Return (X, Y) of the center of cell containing provided text 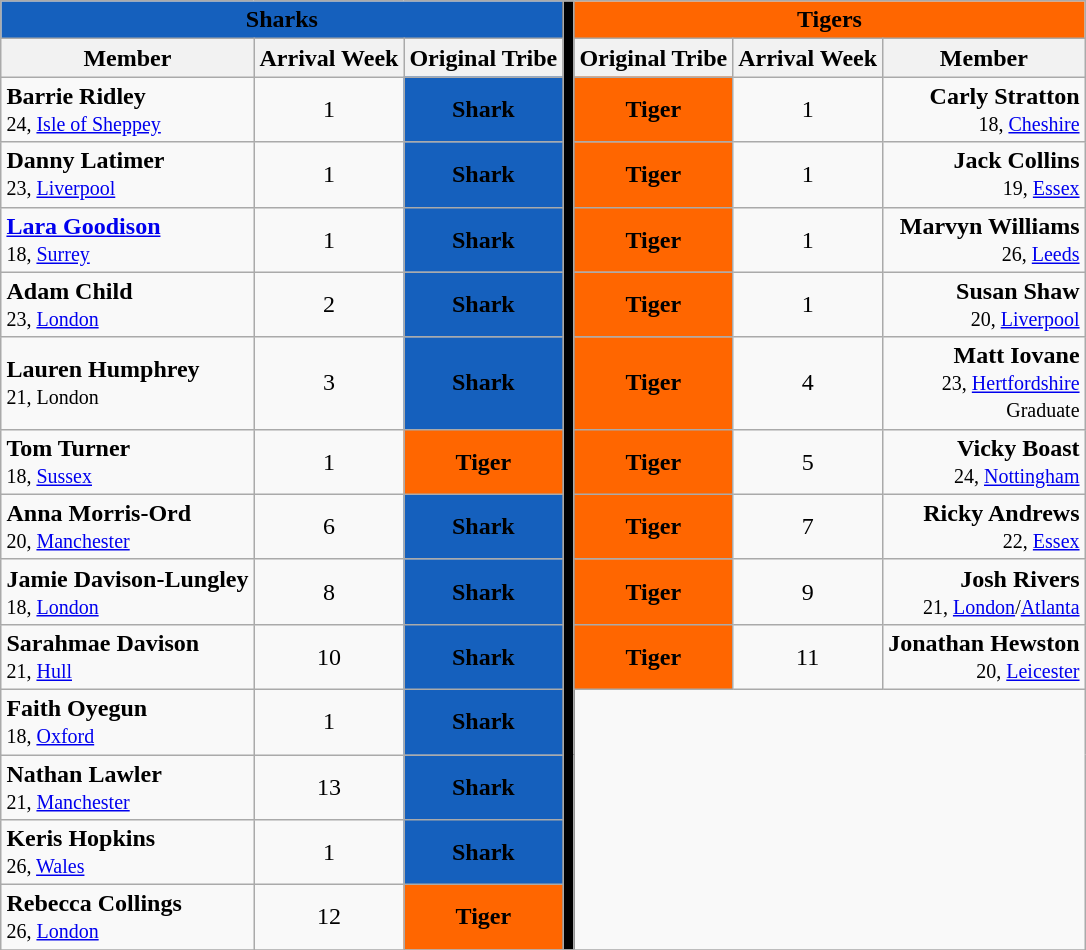
Susan Shaw 20, Liverpool (984, 304)
Sharks (282, 20)
9 (808, 592)
Josh Rivers 21, London/Atlanta (984, 592)
6 (329, 526)
Adam Child 23, London (128, 304)
Tom Turner 18, Sussex (128, 462)
11 (808, 656)
3 (329, 383)
Vicky Boast 24, Nottingham (984, 462)
4 (808, 383)
Barrie Ridley 24, Isle of Sheppey (128, 110)
2 (329, 304)
Carly Stratton18, Cheshire (984, 110)
Lauren Humphrey 21, London (128, 383)
Faith Oyegun18, Oxford (128, 722)
Rebecca Collings26, London (128, 918)
Jonathan Hewston 20, Leicester (984, 656)
Tigers (830, 20)
Jack Collins19, Essex (984, 174)
12 (329, 918)
Lara Goodison 18, Surrey (128, 240)
7 (808, 526)
Marvyn Williams 26, Leeds (984, 240)
13 (329, 786)
Sarahmae Davison21, Hull (128, 656)
Keris Hopkins26, Wales (128, 852)
10 (329, 656)
5 (808, 462)
Matt Iovane 23, Hertfordshire Graduate (984, 383)
Jamie Davison-Lungley18, London (128, 592)
Nathan Lawler21, Manchester (128, 786)
8 (329, 592)
Ricky Andrews 22, Essex (984, 526)
Danny Latimer 23, Liverpool (128, 174)
Anna Morris-Ord20, Manchester (128, 526)
